Return [X, Y] of the center of cell containing provided text 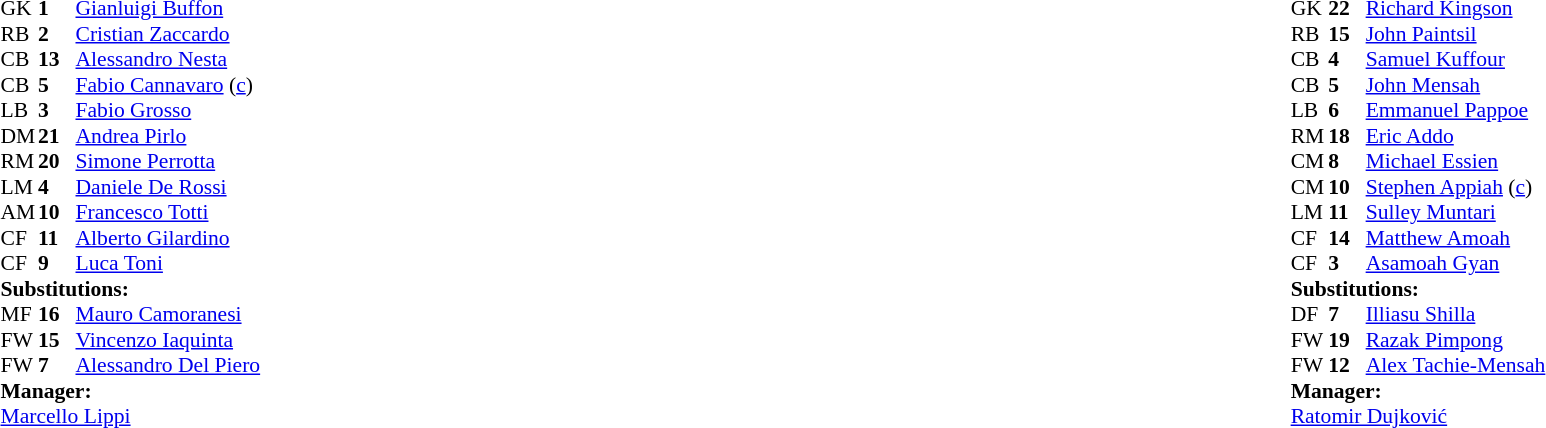
8 [1347, 161]
Simone Perrotta [168, 161]
21 [57, 136]
18 [1347, 136]
AM [19, 213]
13 [57, 59]
2 [57, 34]
Eric Addo [1456, 136]
Michael Essien [1456, 161]
Illiasu Shilla [1456, 315]
9 [57, 263]
12 [1347, 365]
MF [19, 315]
John Mensah [1456, 85]
14 [1347, 238]
Samuel Kuffour [1456, 59]
19 [1347, 340]
DF [1310, 315]
Sulley Muntari [1456, 213]
Stephen Appiah (c) [1456, 187]
Vincenzo Iaquinta [168, 340]
6 [1347, 111]
Matthew Amoah [1456, 238]
John Paintsil [1456, 34]
20 [57, 161]
Fabio Grosso [168, 111]
Daniele De Rossi [168, 187]
Alex Tachie-Mensah [1456, 365]
Emmanuel Pappoe [1456, 111]
Alessandro Nesta [168, 59]
Andrea Pirlo [168, 136]
Francesco Totti [168, 213]
Cristian Zaccardo [168, 34]
Mauro Camoranesi [168, 315]
Alessandro Del Piero [168, 365]
DM [19, 136]
Alberto Gilardino [168, 238]
Asamoah Gyan [1456, 263]
16 [57, 315]
Fabio Cannavaro (c) [168, 85]
Razak Pimpong [1456, 340]
Luca Toni [168, 263]
